For the text-containing cell, return its midpoint in [X, Y] coordinate format. 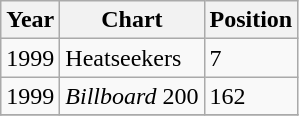
7 [251, 58]
Heatseekers [132, 58]
162 [251, 96]
Year [30, 20]
Position [251, 20]
Chart [132, 20]
Billboard 200 [132, 96]
